Determine the [x, y] coordinate at the center of the cell enclosing the given text.  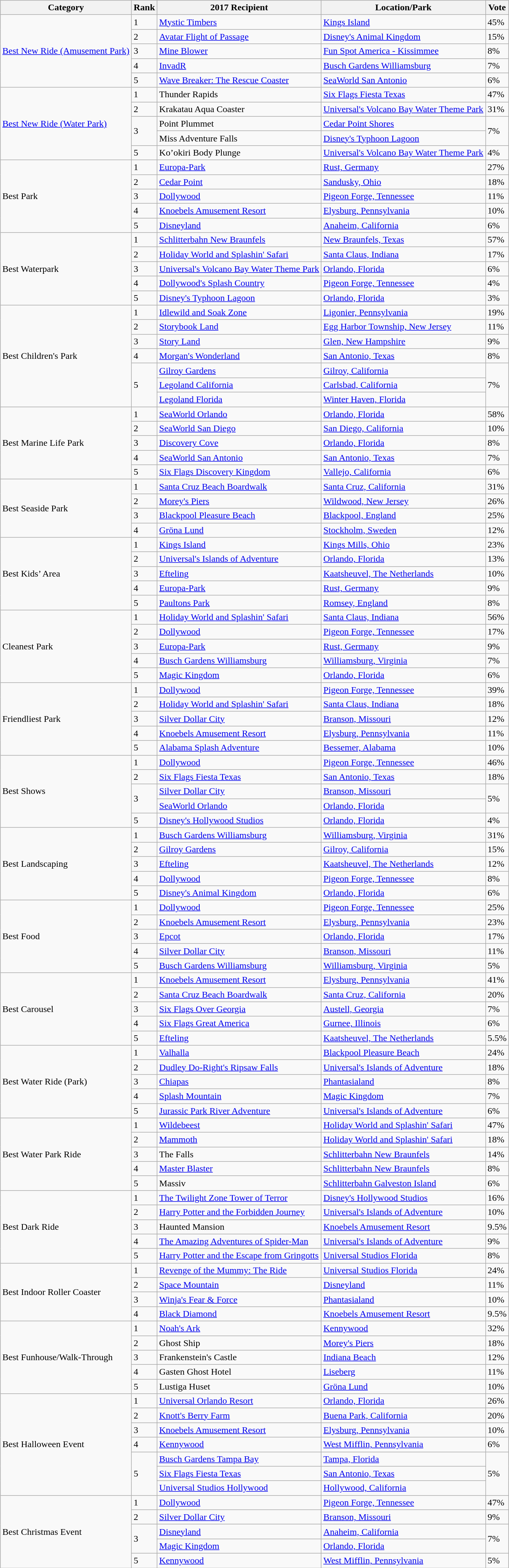
The Falls [239, 1154]
The Amazing Adventures of Spider-Man [239, 1241]
13% [497, 559]
45% [497, 22]
Lustiga Huset [239, 1386]
Cedar Point [239, 182]
Wildebeest [239, 1125]
32% [497, 1328]
Noah's Ark [239, 1328]
Best New Ride (Water Park) [66, 124]
San Diego, California [403, 429]
56% [497, 617]
16% [497, 1198]
Legoland California [239, 385]
Best Children's Park [66, 356]
Blackpool, England [403, 516]
Mammoth [239, 1140]
Best Waterpark [66, 269]
Epcot [239, 937]
Best New Ride (Amusement Park) [66, 51]
Black Diamond [239, 1314]
Fun Spot America - Kissimmee [403, 51]
46% [497, 762]
Glen, New Hampshire [403, 341]
41% [497, 980]
Dudley Do-Right's Ripsaw Falls [239, 1067]
Jurassic Park River Adventure [239, 1111]
Ko’okiri Body Plunge [239, 153]
2017 Recipient [239, 8]
Gasten Ghost Hotel [239, 1372]
Kings Mills, Ohio [403, 545]
Alabama Splash Adventure [239, 748]
Category [66, 8]
Liseberg [403, 1372]
Friendliest Park [66, 719]
Best Halloween Event [66, 1444]
39% [497, 690]
Paultons Park [239, 602]
Best Carousel [66, 1009]
Story Land [239, 341]
Legoland Florida [239, 399]
Best Food [66, 937]
Stockholm, Sweden [403, 530]
19% [497, 312]
Revenge of the Mummy: The Ride [239, 1270]
14% [497, 1154]
Massiv [239, 1183]
Miss Adventure Falls [239, 138]
Busch Gardens Tampa Bay [239, 1459]
Wildwood, New Jersey [403, 501]
Best Marine Life Park [66, 443]
Best Dark Ride [66, 1227]
InvadR [239, 66]
Valhalla [239, 1052]
Mine Blower [239, 51]
Romsey, England [403, 602]
Best Indoor Roller Coaster [66, 1292]
Six Flags Great America [239, 1023]
Chiapas [239, 1081]
Best Water Park Ride [66, 1154]
Point Plummet [239, 124]
Best Christmas Event [66, 1531]
Indiana Beach [403, 1358]
Cleanest Park [66, 646]
Best Shows [66, 791]
Bessemer, Alabama [403, 748]
Haunted Mansion [239, 1227]
Harry Potter and the Forbidden Journey [239, 1212]
Cedar Point Shores [403, 124]
Gurnee, Illinois [403, 1023]
Vote [497, 8]
Dollywood's Splash Country [239, 283]
Egg Harbor Township, New Jersey [403, 327]
Ghost Ship [239, 1343]
Rank [144, 8]
Best Seaside Park [66, 508]
Wave Breaker: The Rescue Coaster [239, 80]
Austell, Georgia [403, 1009]
Thunder Rapids [239, 95]
Idlewild and Soak Zone [239, 312]
Location/Park [403, 8]
3% [497, 298]
Winja's Fear & Force [239, 1299]
27% [497, 167]
58% [497, 414]
Discovery Cove [239, 443]
Sandusky, Ohio [403, 182]
SeaWorld San Diego [239, 429]
Tampa, Florida [403, 1459]
Best Funhouse/Walk-Through [66, 1357]
The Twilight Zone Tower of Terror [239, 1198]
Avatar Flight of Passage [239, 37]
Universal Orlando Resort [239, 1401]
Best Park [66, 196]
5.5% [497, 1038]
Best Kids’ Area [66, 574]
Harry Potter and the Escape from Gringotts [239, 1256]
Morgan's Wonderland [239, 356]
Best Water Ride (Park) [66, 1081]
Knott's Berry Farm [239, 1415]
Splash Mountain [239, 1096]
57% [497, 240]
Universal Studios Hollywood [239, 1488]
Space Mountain [239, 1285]
Storybook Land [239, 327]
Vallejo, California [403, 472]
Schlitterbahn Galveston Island [403, 1183]
Ligonier, Pennsylvania [403, 312]
Best Landscaping [66, 864]
Krakatau Aqua Coaster [239, 109]
Six Flags Discovery Kingdom [239, 472]
Master Blaster [239, 1169]
Mystic Timbers [239, 22]
Buena Park, California [403, 1415]
New Braunfels, Texas [403, 240]
Six Flags Over Georgia [239, 1009]
Hollywood, California [403, 1488]
Frankenstein's Castle [239, 1358]
Carlsbad, California [403, 385]
Winter Haven, Florida [403, 399]
